Capture the cell that displays the provided text and extract its [X, Y] central coordinate. 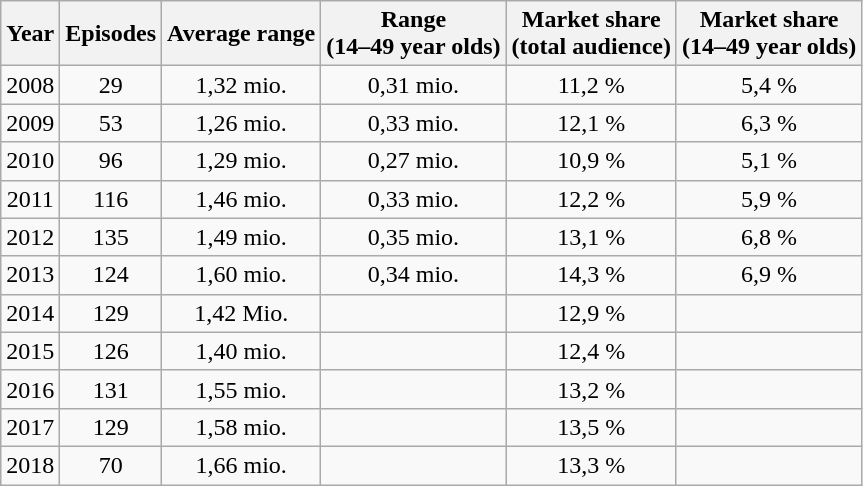
0,27 mio. [414, 161]
2012 [30, 237]
13,2 % [591, 389]
5,9 % [768, 199]
Year [30, 34]
6,9 % [768, 275]
5,4 % [768, 85]
126 [111, 351]
1,66 mio. [242, 465]
2018 [30, 465]
116 [111, 199]
124 [111, 275]
1,32 mio. [242, 85]
53 [111, 123]
5,1 % [768, 161]
13,3 % [591, 465]
2010 [30, 161]
13,1 % [591, 237]
1,49 mio. [242, 237]
0,35 mio. [414, 237]
6,8 % [768, 237]
29 [111, 85]
1,46 mio. [242, 199]
131 [111, 389]
12,4 % [591, 351]
12,2 % [591, 199]
1,60 mio. [242, 275]
2017 [30, 427]
11,2 % [591, 85]
Average range [242, 34]
2008 [30, 85]
2011 [30, 199]
1,58 mio. [242, 427]
1,55 mio. [242, 389]
Market share(14–49 year olds) [768, 34]
70 [111, 465]
0,31 mio. [414, 85]
10,9 % [591, 161]
2014 [30, 313]
14,3 % [591, 275]
Market share(total audience) [591, 34]
1,40 mio. [242, 351]
Range(14–49 year olds) [414, 34]
Episodes [111, 34]
2015 [30, 351]
2016 [30, 389]
6,3 % [768, 123]
1,42 Mio. [242, 313]
1,29 mio. [242, 161]
2009 [30, 123]
13,5 % [591, 427]
2013 [30, 275]
12,9 % [591, 313]
1,26 mio. [242, 123]
0,34 mio. [414, 275]
12,1 % [591, 123]
135 [111, 237]
96 [111, 161]
